For the text-containing cell, return its midpoint in (X, Y) coordinate format. 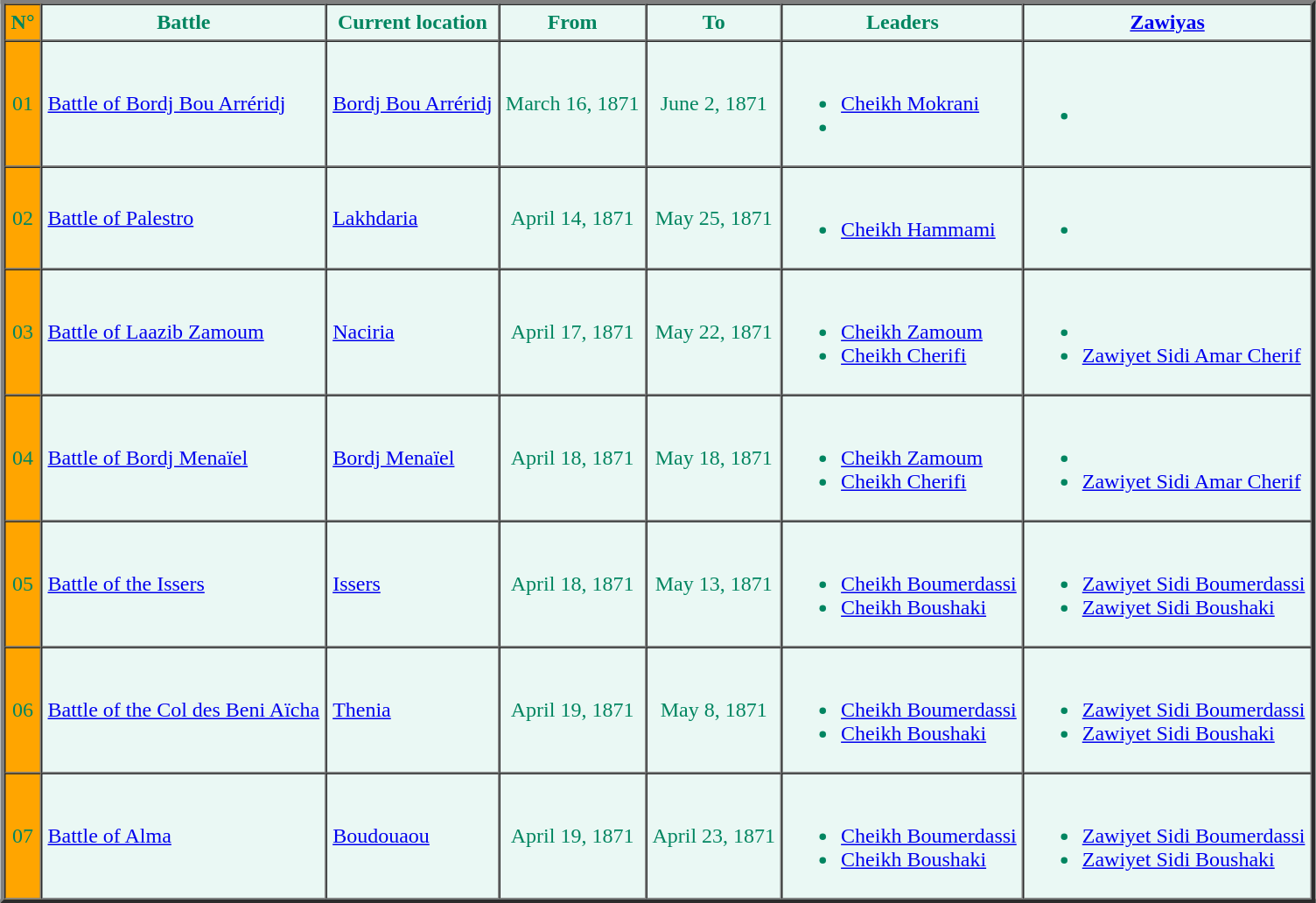
Current location (413, 22)
Battle of Palestro (184, 217)
Battle of Alma (184, 836)
Battle (184, 22)
Thenia (413, 710)
Zawiyas (1167, 22)
April 17, 1871 (572, 332)
March 16, 1871 (572, 103)
06 (23, 710)
Battle of Bordj Bou Arréridj (184, 103)
Cheikh Mokrani (903, 103)
From (572, 22)
Battle of Bordj Menaïel (184, 458)
N° (23, 22)
May 22, 1871 (714, 332)
07 (23, 836)
May 8, 1871 (714, 710)
Leaders (903, 22)
Battle of the Col des Beni Aïcha (184, 710)
Lakhdaria (413, 217)
05 (23, 584)
May 18, 1871 (714, 458)
Bordj Menaïel (413, 458)
Cheikh Hammami (903, 217)
04 (23, 458)
Boudouaou (413, 836)
June 2, 1871 (714, 103)
May 25, 1871 (714, 217)
April 23, 1871 (714, 836)
Battle of Laazib Zamoum (184, 332)
Battle of the Issers (184, 584)
01 (23, 103)
May 13, 1871 (714, 584)
April 14, 1871 (572, 217)
To (714, 22)
03 (23, 332)
Issers (413, 584)
Naciria (413, 332)
02 (23, 217)
Bordj Bou Arréridj (413, 103)
